Determine the (x, y) coordinate at the center of the cell enclosing the given text.  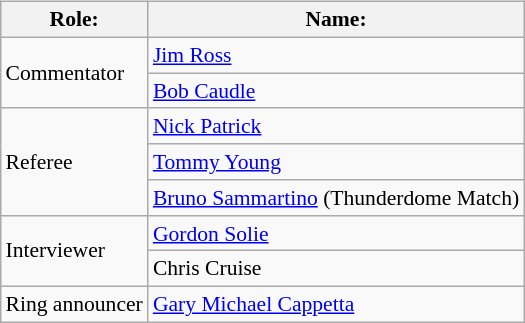
Commentator (74, 72)
Gary Michael Cappetta (336, 305)
Role: (74, 20)
Chris Cruise (336, 269)
Bruno Sammartino (Thunderdome Match) (336, 198)
Bob Caudle (336, 91)
Tommy Young (336, 162)
Name: (336, 20)
Gordon Solie (336, 233)
Ring announcer (74, 305)
Nick Patrick (336, 126)
Referee (74, 162)
Jim Ross (336, 55)
Interviewer (74, 250)
